From the cell containing the given text, extract its center point as (X, Y) coordinate. 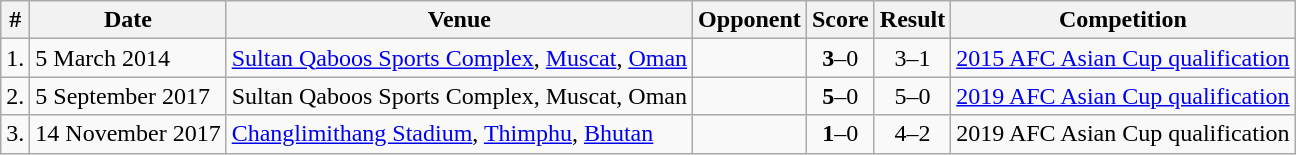
Changlimithang Stadium, Thimphu, Bhutan (459, 134)
Score (840, 20)
# (16, 20)
3–1 (912, 58)
3. (16, 134)
Competition (1123, 20)
4–2 (912, 134)
5 September 2017 (128, 96)
Opponent (750, 20)
2015 AFC Asian Cup qualification (1123, 58)
Venue (459, 20)
Date (128, 20)
3–0 (840, 58)
Result (912, 20)
1. (16, 58)
1–0 (840, 134)
2. (16, 96)
5 March 2014 (128, 58)
14 November 2017 (128, 134)
